Return [X, Y] of the center of cell containing provided text 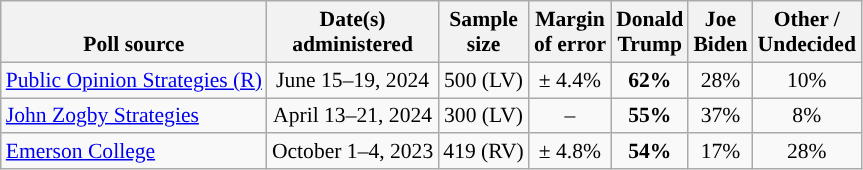
October 1–4, 2023 [352, 152]
April 13–21, 2024 [352, 116]
55% [650, 116]
37% [720, 116]
Date(s)administered [352, 32]
17% [720, 152]
Emerson College [134, 152]
10% [807, 80]
300 (LV) [484, 116]
62% [650, 80]
June 15–19, 2024 [352, 80]
419 (RV) [484, 152]
Samplesize [484, 32]
Marginof error [570, 32]
8% [807, 116]
54% [650, 152]
Poll source [134, 32]
500 (LV) [484, 80]
JoeBiden [720, 32]
– [570, 116]
Donald Trump [650, 32]
± 4.8% [570, 152]
Public Opinion Strategies (R) [134, 80]
Other /Undecided [807, 32]
John Zogby Strategies [134, 116]
± 4.4% [570, 80]
